Identify which cell holds the provided text, then report its (X, Y) central coordinate. 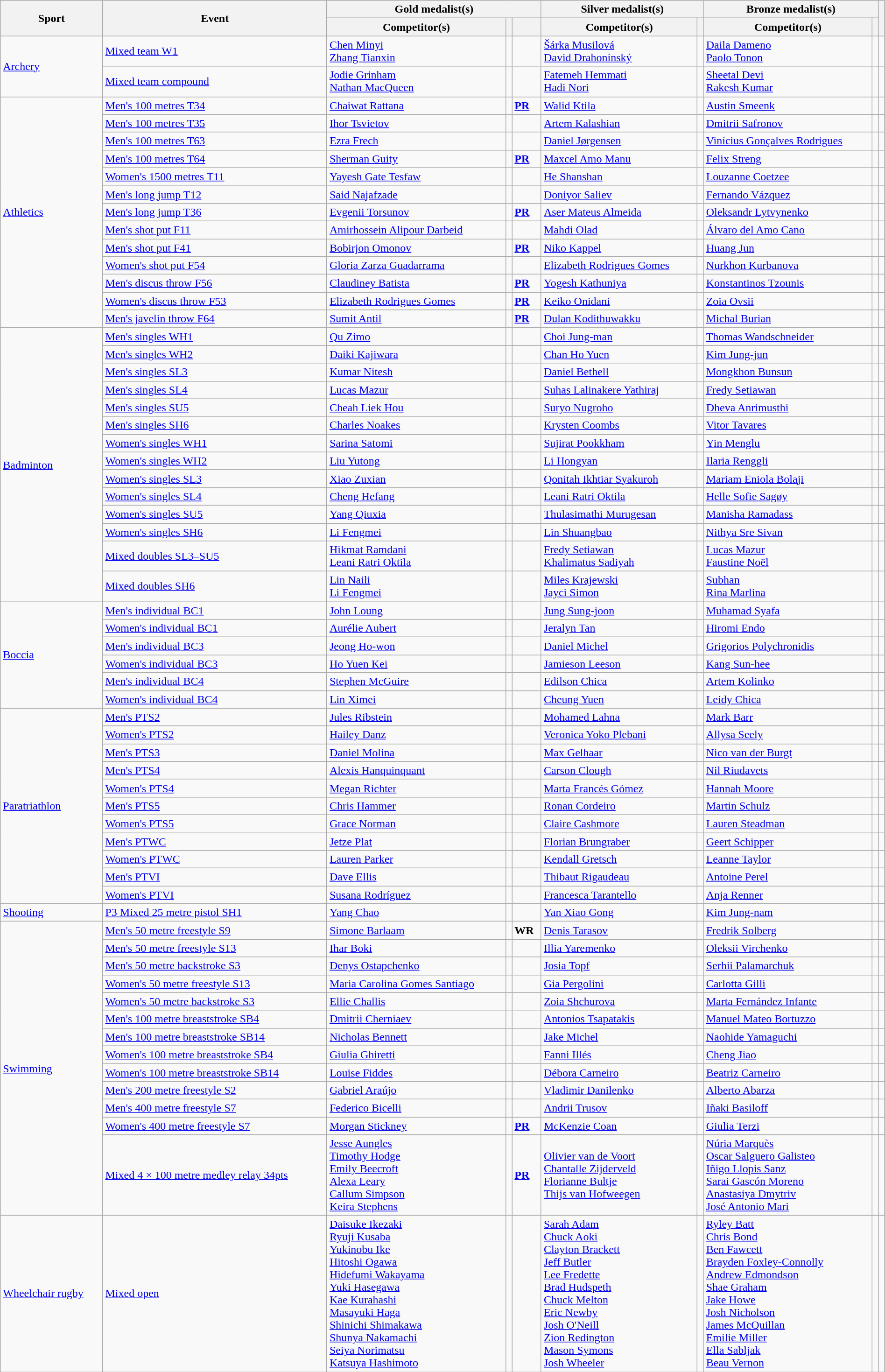
Antoine Perel (788, 877)
Women's PTS4 (215, 788)
Men's 200 metre freestyle S2 (215, 1090)
Jodie GrinhamNathan MacQueen (416, 81)
Max Gelhaar (619, 753)
Louzanne Coetzee (788, 176)
Lucas MazurFaustine Noël (788, 556)
Gloria Zarza Guadarrama (416, 266)
Women's PTS2 (215, 735)
Men's singles SH6 (215, 425)
Silver medalist(s) (622, 9)
WR (527, 930)
Denys Ostapchenko (416, 966)
Said Najafzade (416, 194)
Cheung Yuen (619, 699)
Lucas Mazur (416, 390)
Women's shot put F54 (215, 266)
Mongkhon Bunsun (788, 372)
Men's PTWC (215, 842)
Naohide Yamaguchi (788, 1037)
Kang Sun-hee (788, 664)
Yogesh Kathuniya (619, 283)
Fernando Vázquez (788, 194)
Lin NailiLi Fengmei (416, 586)
Denis Tarasov (619, 930)
Artem Kolinko (788, 682)
Women's singles SL4 (215, 496)
Men's PTS3 (215, 753)
Women's PTS5 (215, 823)
Šárka MusilováDavid Drahonínský (619, 51)
Débora Carneiro (619, 1072)
Women's singles SL3 (215, 478)
Ho Yuen Kei (416, 664)
Men's 50 metre freestyle S9 (215, 930)
Claudiney Batista (416, 283)
Josia Topf (619, 966)
Federico Bicelli (416, 1108)
Olivier van de VoortChantalle ZijderveldFlorianne BultjeThijs van Hofweegen (619, 1175)
Walid Ktila (619, 106)
Qu Zimo (416, 337)
Thulasimathi Murugesan (619, 514)
Men's individual BC1 (215, 611)
Leidy Chica (788, 699)
Ilaria Renggli (788, 461)
Konstantinos Tzounis (788, 283)
Keiko Onidani (619, 301)
Chris Hammer (416, 806)
Li Hongyan (619, 461)
Zoia Ovsii (788, 301)
Florian Brungraber (619, 842)
P3 Mixed 25 metre pistol SH1 (215, 913)
Fatemeh HemmatiHadi Nori (619, 81)
Martin Schulz (788, 806)
Allysa Seely (788, 735)
Liu Yutong (416, 461)
Krysten Coombs (619, 425)
Men's 100 metres T34 (215, 106)
Jake Michel (619, 1037)
Sumit Antil (416, 319)
Evgenii Torsunov (416, 212)
Bobirjon Omonov (416, 248)
Hannah Moore (788, 788)
Event (215, 18)
Kim Jung-jun (788, 354)
Men's shot put F41 (215, 248)
Marta Fernández Infante (788, 1001)
Helle Sofie Sagøy (788, 496)
Ezra Frech (416, 141)
Daiki Kajiwara (416, 354)
Hikmat RamdaniLeani Ratri Oktila (416, 556)
Yang Qiuxia (416, 514)
Men's PTVI (215, 877)
Aurélie Aubert (416, 628)
Fredy SetiawanKhalimatus Sadiyah (619, 556)
Xiao Zuxian (416, 478)
Women's 400 metre freestyle S7 (215, 1126)
Amirhossein Alipour Darbeid (416, 230)
Suryo Nugroho (619, 408)
Mixed open (215, 1294)
Grigorios Polychronidis (788, 646)
Alexis Hanquinquant (416, 770)
Women's singles SH6 (215, 532)
Women's 50 metre freestyle S13 (215, 984)
Fanni Illés (619, 1055)
Men's long jump T12 (215, 194)
Sherman Guity (416, 159)
Marta Francés Gómez (619, 788)
Hailey Danz (416, 735)
Men's 400 metre freestyle S7 (215, 1108)
Men's individual BC4 (215, 682)
Kendall Gretsch (619, 859)
Stephen McGuire (416, 682)
Mark Barr (788, 717)
Women's singles SU5 (215, 514)
Cheah Liek Hou (416, 408)
Megan Richter (416, 788)
Yin Menglu (788, 443)
Edilson Chica (619, 682)
Jetze Plat (416, 842)
Nithya Sre Sivan (788, 532)
Qonitah Ikhtiar Syakuroh (619, 478)
Sujirat Pookkham (619, 443)
Men's javelin throw F64 (215, 319)
Niko Kappel (619, 248)
Nicholas Bennett (416, 1037)
He Shanshan (619, 176)
Aser Mateus Almeida (619, 212)
Iñaki Basiloff (788, 1108)
Grace Norman (416, 823)
Archery (51, 66)
SubhanRina Marlina (788, 586)
Geert Schipper (788, 842)
Maxcel Amo Manu (619, 159)
Oleksii Virchenko (788, 948)
Suhas Lalinakere Yathiraj (619, 390)
Jung Sung-joon (619, 611)
Maria Carolina Gomes Santiago (416, 984)
Manuel Mateo Bortuzzo (788, 1019)
Men's 50 metre backstroke S3 (215, 966)
Women's individual BC3 (215, 664)
Jesse AunglesTimothy HodgeEmily BeecroftAlexa LearyCallum SimpsonKeira Stephens (416, 1175)
Gia Pergolini (619, 984)
Women's 50 metre backstroke S3 (215, 1001)
Beatriz Carneiro (788, 1072)
Giulia Ghiretti (416, 1055)
Men's singles SU5 (215, 408)
Carson Clough (619, 770)
Lauren Parker (416, 859)
Muhamad Syafa (788, 611)
Francesca Tarantello (619, 895)
Men's PTS5 (215, 806)
Women's discus throw F53 (215, 301)
Men's individual BC3 (215, 646)
Huang Jun (788, 248)
Wheelchair rugby (51, 1294)
Veronica Yoko Plebani (619, 735)
Vladimir Danilenko (619, 1090)
Ihor Tsvietov (416, 123)
Felix Streng (788, 159)
Chan Ho Yuen (619, 354)
Vinícius Gonçalves Rodrigues (788, 141)
Shooting (51, 913)
Mixed doubles SH6 (215, 586)
Alberto Abarza (788, 1090)
Mixed team compound (215, 81)
Sarina Satomi (416, 443)
Thibaut Rigaudeau (619, 877)
Anja Renner (788, 895)
Men's PTS4 (215, 770)
Swimming (51, 1069)
Men's 100 metre breaststroke SB14 (215, 1037)
Daila DamenoPaolo Tonon (788, 51)
Jamieson Leeson (619, 664)
Dave Ellis (416, 877)
Zoia Shchurova (619, 1001)
Núria MarquèsOscar Salguero GalisteoIñigo Llopis SanzSarai Gascón MorenoAnastasiya DmytrivJosé Antonio Mari (788, 1175)
Yang Chao (416, 913)
Women's 100 metre breaststroke SB4 (215, 1055)
Dmitrii Safronov (788, 123)
Nil Riudavets (788, 770)
Hiromi Endo (788, 628)
Choi Jung-man (619, 337)
Mohamed Lahna (619, 717)
Charles Noakes (416, 425)
Men's discus throw F56 (215, 283)
Sheetal DeviRakesh Kumar (788, 81)
Men's 50 metre freestyle S13 (215, 948)
Carlotta Gilli (788, 984)
Men's 100 metres T63 (215, 141)
Claire Cashmore (619, 823)
Men's 100 metre breaststroke SB4 (215, 1019)
Sarah AdamChuck AokiClayton BrackettJeff ButlerLee FredetteBrad HudspethChuck MeltonEric NewbyJosh O'NeillZion RedingtonMason SymonsJosh Wheeler (619, 1294)
Miles KrajewskiJayci Simon (619, 586)
Kumar Nitesh (416, 372)
Gabriel Araújo (416, 1090)
Ronan Cordeiro (619, 806)
Daniel Molina (416, 753)
Sport (51, 18)
Mixed team W1 (215, 51)
Gold medalist(s) (434, 9)
Cheng Hefang (416, 496)
Antonios Tsapatakis (619, 1019)
Men's singles WH2 (215, 354)
Simone Barlaam (416, 930)
Oleksandr Lytvynenko (788, 212)
McKenzie Coan (619, 1126)
Andrii Trusov (619, 1108)
Men's singles SL3 (215, 372)
Men's shot put F11 (215, 230)
Men's PTS2 (215, 717)
Nurkhon Kurbanova (788, 266)
Women's singles WH1 (215, 443)
Men's singles WH1 (215, 337)
Vitor Tavares (788, 425)
John Loung (416, 611)
Manisha Ramadass (788, 514)
Cheng Jiao (788, 1055)
Women's individual BC4 (215, 699)
Li Fengmei (416, 532)
Bronze medalist(s) (791, 9)
Leani Ratri Oktila (619, 496)
Fredy Setiawan (788, 390)
Michal Burian (788, 319)
Jeralyn Tan (619, 628)
Dulan Kodithuwakku (619, 319)
Paratriathlon (51, 806)
Women's individual BC1 (215, 628)
Lin Shuangbao (619, 532)
Austin Smeenk (788, 106)
Women's 1500 metres T11 (215, 176)
Women's singles WH2 (215, 461)
Jeong Ho-won (416, 646)
Yan Xiao Gong (619, 913)
Chen MinyiZhang Tianxin (416, 51)
Kim Jung-nam (788, 913)
Yayesh Gate Tesfaw (416, 176)
Men's singles SL4 (215, 390)
Mahdi Olad (619, 230)
Men's long jump T36 (215, 212)
Athletics (51, 212)
Daniel Michel (619, 646)
Mariam Eniola Bolaji (788, 478)
Giulia Terzi (788, 1126)
Serhii Palamarchuk (788, 966)
Doniyor Saliev (619, 194)
Fredrik Solberg (788, 930)
Jules Ribstein (416, 717)
Thomas Wandschneider (788, 337)
Ellie Challis (416, 1001)
Boccia (51, 655)
Louise Fiddes (416, 1072)
Dheva Anrimusthi (788, 408)
Ihar Boki (416, 948)
Men's 100 metres T35 (215, 123)
Daniel Jørgensen (619, 141)
Lauren Steadman (788, 823)
Women's 100 metre breaststroke SB14 (215, 1072)
Álvaro del Amo Cano (788, 230)
Leanne Taylor (788, 859)
Nico van der Burgt (788, 753)
Chaiwat Rattana (416, 106)
Lin Ximei (416, 699)
Mixed 4 × 100 metre medley relay 34pts (215, 1175)
Mixed doubles SL3–SU5 (215, 556)
Illia Yaremenko (619, 948)
Badminton (51, 465)
Women's PTVI (215, 895)
Men's 100 metres T64 (215, 159)
Morgan Stickney (416, 1126)
Susana Rodríguez (416, 895)
Women's PTWC (215, 859)
Dmitrii Cherniaev (416, 1019)
Daniel Bethell (619, 372)
Artem Kalashian (619, 123)
